Detect which cell encompasses the target text, then output its (x, y) center coordinate. 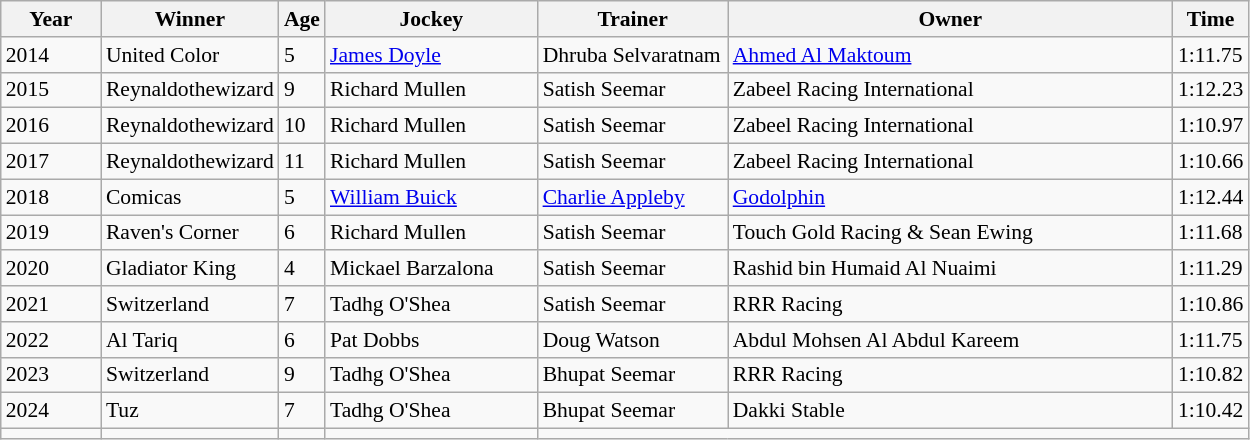
Godolphin (950, 197)
2020 (51, 269)
Charlie Appleby (633, 197)
11 (302, 162)
Abdul Mohsen Al Abdul Kareem (950, 340)
2023 (51, 375)
1:10.66 (1210, 162)
Age (302, 19)
Pat Dobbs (432, 340)
Winner (190, 19)
Owner (950, 19)
Doug Watson (633, 340)
2018 (51, 197)
2014 (51, 55)
Time (1210, 19)
Year (51, 19)
Dhruba Selvaratnam (633, 55)
Al Tariq (190, 340)
1:10.82 (1210, 375)
1:10.97 (1210, 126)
1:12.44 (1210, 197)
Gladiator King (190, 269)
James Doyle (432, 55)
Mickael Barzalona (432, 269)
Trainer (633, 19)
Dakki Stable (950, 411)
4 (302, 269)
1:10.86 (1210, 304)
Raven's Corner (190, 233)
10 (302, 126)
Comicas (190, 197)
1:11.68 (1210, 233)
United Color (190, 55)
Rashid bin Humaid Al Nuaimi (950, 269)
Touch Gold Racing & Sean Ewing (950, 233)
2015 (51, 90)
2016 (51, 126)
1:10.42 (1210, 411)
1:11.29 (1210, 269)
2024 (51, 411)
2019 (51, 233)
Jockey (432, 19)
2017 (51, 162)
2022 (51, 340)
2021 (51, 304)
1:12.23 (1210, 90)
Ahmed Al Maktoum (950, 55)
William Buick (432, 197)
Tuz (190, 411)
